Extract the (X, Y) coordinate from the center of the cell holding the provided text.  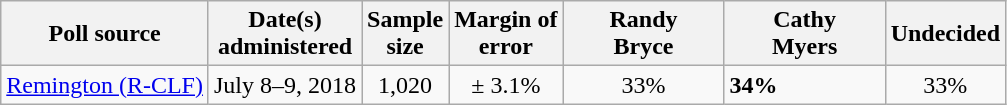
± 3.1% (506, 85)
Samplesize (406, 34)
Remington (R-CLF) (105, 85)
Date(s)administered (284, 34)
CathyMyers (804, 34)
Poll source (105, 34)
Margin oferror (506, 34)
1,020 (406, 85)
Undecided (945, 34)
34% (804, 85)
July 8–9, 2018 (284, 85)
RandyBryce (644, 34)
